From the cell containing the given text, extract its center point as (x, y) coordinate. 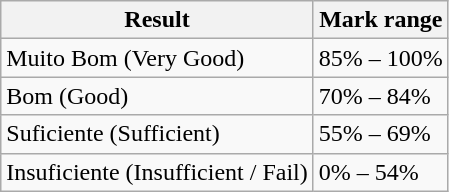
Result (158, 20)
Mark range (380, 20)
55% – 69% (380, 134)
0% – 54% (380, 172)
Insuficiente (Insufficient / Fail) (158, 172)
Suficiente (Sufficient) (158, 134)
Muito Bom (Very Good) (158, 58)
70% – 84% (380, 96)
85% – 100% (380, 58)
Bom (Good) (158, 96)
